Capture the cell that displays the provided text and extract its [X, Y] central coordinate. 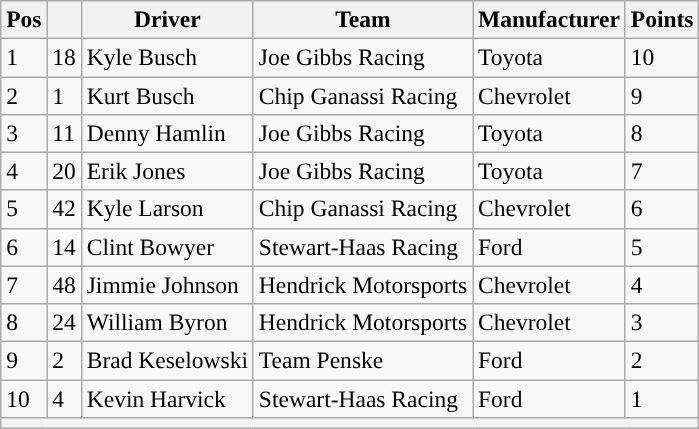
Kyle Busch [167, 57]
Brad Keselowski [167, 360]
Driver [167, 19]
Denny Hamlin [167, 133]
11 [64, 133]
24 [64, 322]
20 [64, 171]
48 [64, 285]
Points [662, 19]
42 [64, 209]
Kurt Busch [167, 95]
Kevin Harvick [167, 398]
Pos [24, 19]
William Byron [167, 322]
14 [64, 247]
Team [362, 19]
Kyle Larson [167, 209]
Jimmie Johnson [167, 285]
Clint Bowyer [167, 247]
Manufacturer [550, 19]
18 [64, 57]
Erik Jones [167, 171]
Team Penske [362, 360]
